Output the (x, y) coordinate of the center of the cell containing the given text.  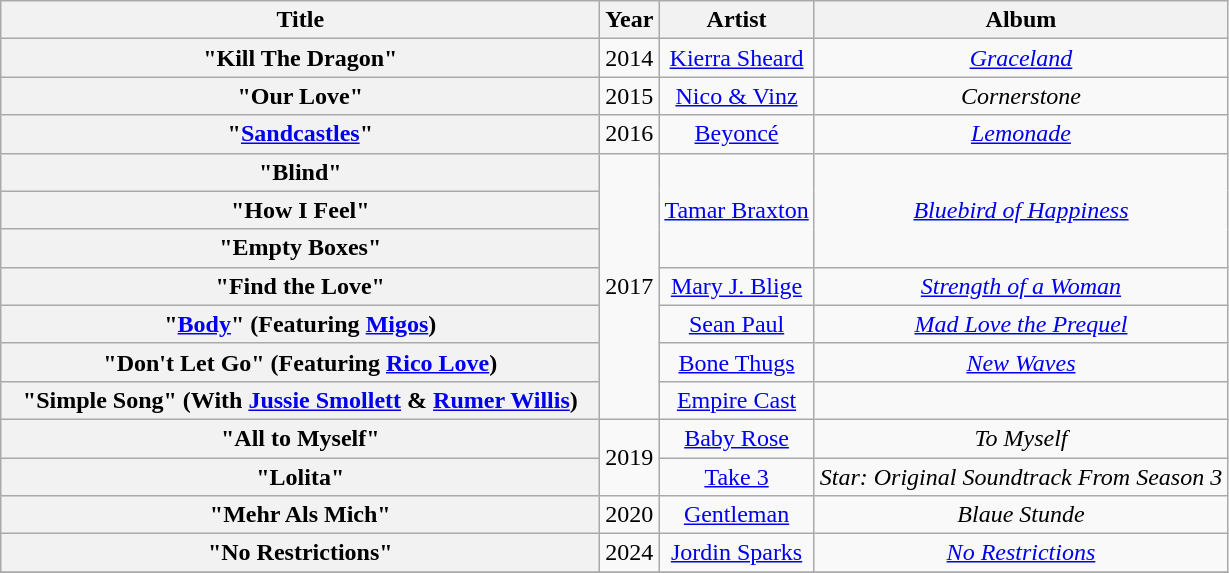
"Find the Love" (300, 286)
Blaue Stunde (1020, 515)
Artist (736, 20)
2017 (630, 286)
Gentleman (736, 515)
Star: Original Soundtrack From Season 3 (1020, 477)
Empire Cast (736, 400)
"All to Myself" (300, 438)
Beyoncé (736, 134)
2014 (630, 58)
Strength of a Woman (1020, 286)
Sean Paul (736, 324)
No Restrictions (1020, 553)
Mary J. Blige (736, 286)
Cornerstone (1020, 96)
"No Restrictions" (300, 553)
"Lolita" (300, 477)
Jordin Sparks (736, 553)
"Our Love" (300, 96)
"Body" (Featuring Migos) (300, 324)
2016 (630, 134)
Tamar Braxton (736, 210)
"How I Feel" (300, 210)
Year (630, 20)
"Blind" (300, 172)
"Kill The Dragon" (300, 58)
2024 (630, 553)
Nico & Vinz (736, 96)
2015 (630, 96)
Mad Love the Prequel (1020, 324)
New Waves (1020, 362)
"Empty Boxes" (300, 248)
2019 (630, 457)
Bluebird of Happiness (1020, 210)
Title (300, 20)
Bone Thugs (736, 362)
"Sandcastles" (300, 134)
Take 3 (736, 477)
Lemonade (1020, 134)
Graceland (1020, 58)
"Simple Song" (With Jussie Smollett & Rumer Willis) (300, 400)
Kierra Sheard (736, 58)
Album (1020, 20)
To Myself (1020, 438)
"Don't Let Go" (Featuring Rico Love) (300, 362)
2020 (630, 515)
Baby Rose (736, 438)
"Mehr Als Mich" (300, 515)
